Extract the [X, Y] coordinate from the center of the cell holding the provided text.  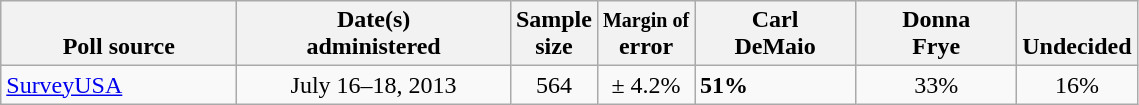
16% [1077, 85]
CarlDeMaio [776, 34]
Samplesize [554, 34]
SurveyUSA [119, 85]
Margin oferror [646, 34]
564 [554, 85]
Date(s)administered [374, 34]
± 4.2% [646, 85]
33% [936, 85]
July 16–18, 2013 [374, 85]
Poll source [119, 34]
Undecided [1077, 34]
51% [776, 85]
DonnaFrye [936, 34]
